From the cell containing the given text, extract its center point as (X, Y) coordinate. 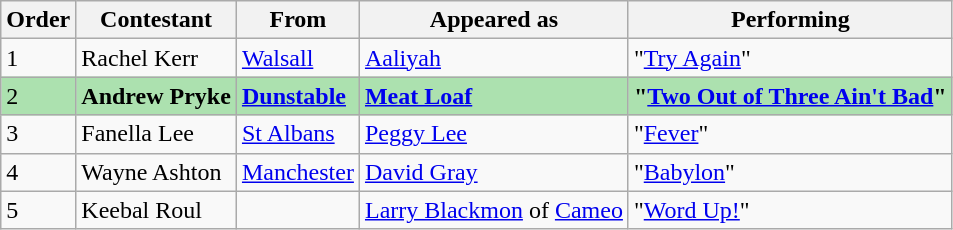
Order (38, 20)
Keebal Roul (156, 210)
From (298, 20)
Andrew Pryke (156, 96)
St Albans (298, 134)
2 (38, 96)
Walsall (298, 58)
3 (38, 134)
Appeared as (494, 20)
4 (38, 172)
David Gray (494, 172)
Manchester (298, 172)
"Babylon" (790, 172)
Fanella Lee (156, 134)
"Two Out of Three Ain't Bad" (790, 96)
"Try Again" (790, 58)
Peggy Lee (494, 134)
Contestant (156, 20)
Aaliyah (494, 58)
1 (38, 58)
Wayne Ashton (156, 172)
Larry Blackmon of Cameo (494, 210)
Meat Loaf (494, 96)
5 (38, 210)
Dunstable (298, 96)
"Word Up!" (790, 210)
"Fever" (790, 134)
Performing (790, 20)
Rachel Kerr (156, 58)
